Search for the cell housing the specified text and yield its [X, Y] center coordinate. 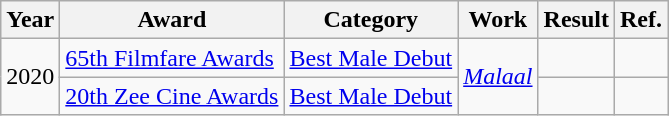
Award [172, 20]
Category [371, 20]
20th Zee Cine Awards [172, 96]
Result [576, 20]
Ref. [640, 20]
Malaal [498, 77]
2020 [30, 77]
Year [30, 20]
Work [498, 20]
65th Filmfare Awards [172, 58]
